Pinpoint the cell where the given text exists, returning its (x, y) midpoint coordinate. 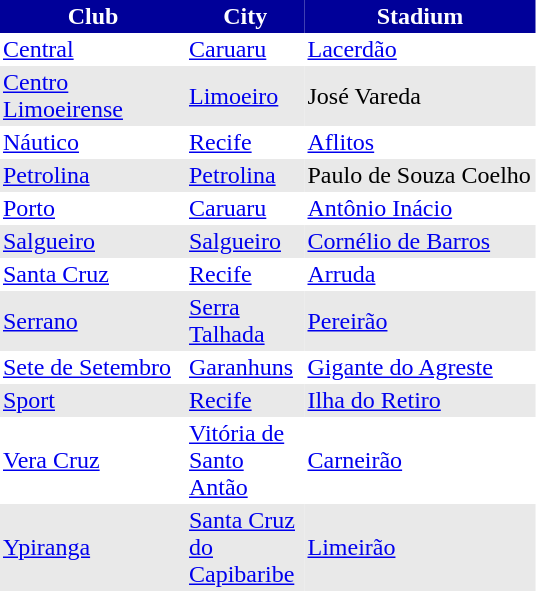
Central (93, 50)
Limoeiro (245, 96)
Aflitos (420, 142)
Sete de Setembro (93, 368)
Arruda (420, 274)
Náutico (93, 142)
José Vareda (420, 96)
Vera Cruz (93, 460)
Club (93, 16)
Ilha do Retiro (420, 400)
Santa Cruz (93, 274)
Porto (93, 208)
Vitória de Santo Antão (245, 460)
Garanhuns (245, 368)
Pereirão (420, 321)
Serrano (93, 321)
Serra Talhada (245, 321)
Ypiranga (93, 548)
Santa Cruz do Capibaribe (245, 548)
Cornélio de Barros (420, 242)
Stadium (420, 16)
Lacerdão (420, 50)
Gigante do Agreste (420, 368)
Limeirão (420, 548)
Paulo de Souza Coelho (420, 176)
Centro Limoeirense (93, 96)
Antônio Inácio (420, 208)
Carneirão (420, 460)
Sport (93, 400)
City (245, 16)
